For the text-containing cell, return its midpoint in [X, Y] coordinate format. 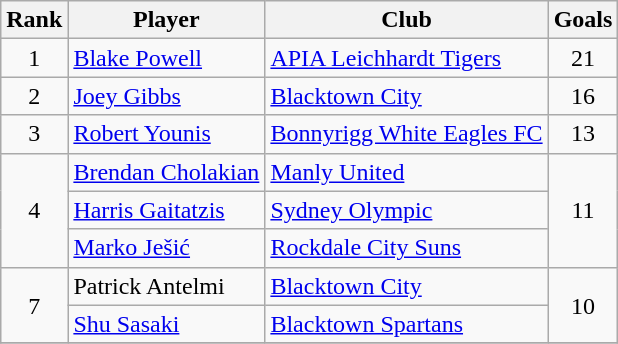
Player [166, 20]
16 [583, 96]
Blacktown Spartans [406, 324]
10 [583, 305]
21 [583, 58]
Goals [583, 20]
2 [34, 96]
Brendan Cholakian [166, 172]
Robert Younis [166, 134]
Shu Sasaki [166, 324]
Rank [34, 20]
11 [583, 210]
APIA Leichhardt Tigers [406, 58]
Blake Powell [166, 58]
Rockdale City Suns [406, 248]
1 [34, 58]
Marko Ješić [166, 248]
3 [34, 134]
4 [34, 210]
Sydney Olympic [406, 210]
Joey Gibbs [166, 96]
Bonnyrigg White Eagles FC [406, 134]
Patrick Antelmi [166, 286]
Harris Gaitatzis [166, 210]
Manly United [406, 172]
Club [406, 20]
13 [583, 134]
7 [34, 305]
